Determine the [X, Y] coordinate at the center of the cell enclosing the given text.  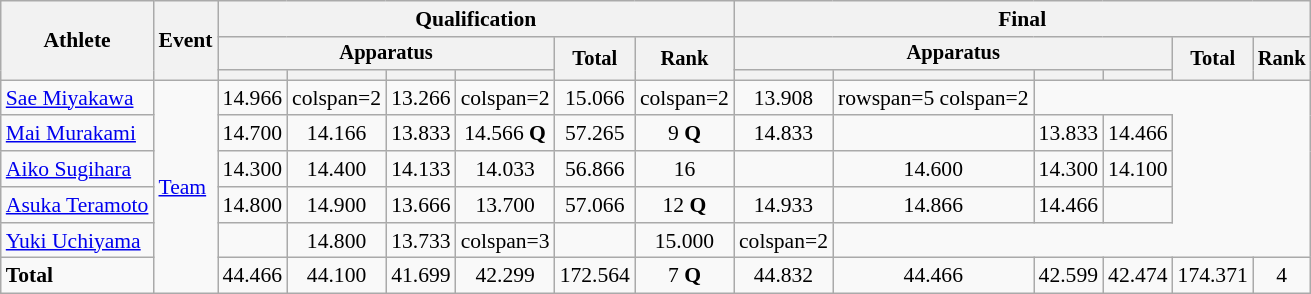
Athlete [78, 40]
14.166 [336, 134]
13.266 [420, 98]
colspan=3 [506, 241]
57.066 [595, 205]
16 [684, 169]
Sae Miyakawa [78, 98]
56.866 [595, 169]
42.474 [1138, 276]
15.066 [595, 98]
42.599 [1068, 276]
14.133 [420, 169]
57.265 [595, 134]
13.908 [784, 98]
Qualification [476, 19]
172.564 [595, 276]
14.566 Q [506, 134]
14.900 [336, 205]
14.100 [1138, 169]
14.033 [506, 169]
14.866 [934, 205]
15.000 [684, 241]
rowspan=5 colspan=2 [934, 98]
42.299 [506, 276]
13.700 [506, 205]
Yuki Uchiyama [78, 241]
Team [185, 187]
44.100 [336, 276]
44.832 [784, 276]
Aiko Sugihara [78, 169]
14.933 [784, 205]
14.600 [934, 169]
Mai Murakami [78, 134]
Final [1022, 19]
14.700 [252, 134]
9 Q [684, 134]
14.400 [336, 169]
7 Q [684, 276]
13.733 [420, 241]
174.371 [1213, 276]
14.966 [252, 98]
Event [185, 40]
13.666 [420, 205]
41.699 [420, 276]
Asuka Teramoto [78, 205]
4 [1282, 276]
14.833 [784, 134]
12 Q [684, 205]
